Identify which cell holds the provided text, then report its [X, Y] central coordinate. 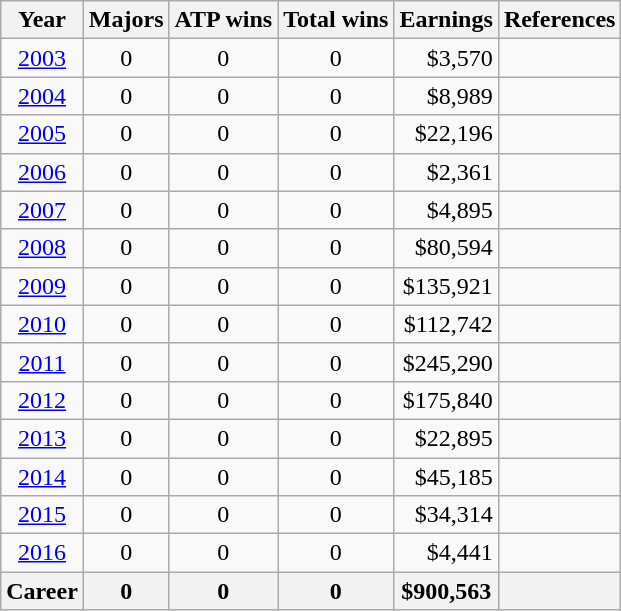
$3,570 [446, 58]
Career [42, 591]
$34,314 [446, 515]
$175,840 [446, 400]
$900,563 [446, 591]
2004 [42, 96]
$2,361 [446, 172]
$8,989 [446, 96]
2005 [42, 134]
2010 [42, 324]
$112,742 [446, 324]
$45,185 [446, 477]
2006 [42, 172]
$4,441 [446, 553]
$80,594 [446, 248]
2014 [42, 477]
2003 [42, 58]
$22,895 [446, 438]
$22,196 [446, 134]
2011 [42, 362]
$4,895 [446, 210]
$245,290 [446, 362]
Total wins [336, 20]
2008 [42, 248]
Year [42, 20]
Earnings [446, 20]
2007 [42, 210]
References [560, 20]
$135,921 [446, 286]
2016 [42, 553]
2015 [42, 515]
2009 [42, 286]
2013 [42, 438]
ATP wins [224, 20]
Majors [126, 20]
2012 [42, 400]
